For the text-containing cell, return its midpoint in (X, Y) coordinate format. 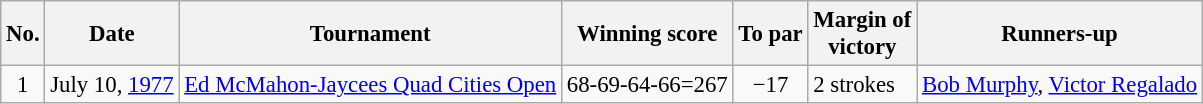
No. (23, 34)
−17 (770, 85)
Winning score (647, 34)
To par (770, 34)
68-69-64-66=267 (647, 85)
2 strokes (862, 85)
1 (23, 85)
July 10, 1977 (112, 85)
Bob Murphy, Victor Regalado (1060, 85)
Margin ofvictory (862, 34)
Ed McMahon-Jaycees Quad Cities Open (370, 85)
Tournament (370, 34)
Runners-up (1060, 34)
Date (112, 34)
